From the cell containing the given text, extract its center point as [X, Y] coordinate. 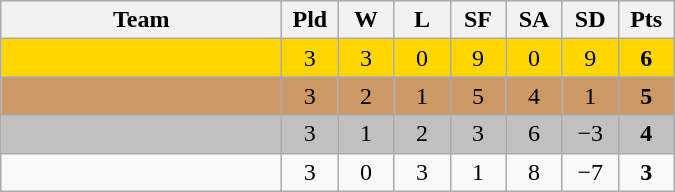
−7 [590, 172]
SF [478, 20]
W [366, 20]
SA [534, 20]
L [422, 20]
−3 [590, 134]
Pld [310, 20]
Team [142, 20]
Pts [646, 20]
SD [590, 20]
8 [534, 172]
